Capture the cell that displays the provided text and extract its (x, y) central coordinate. 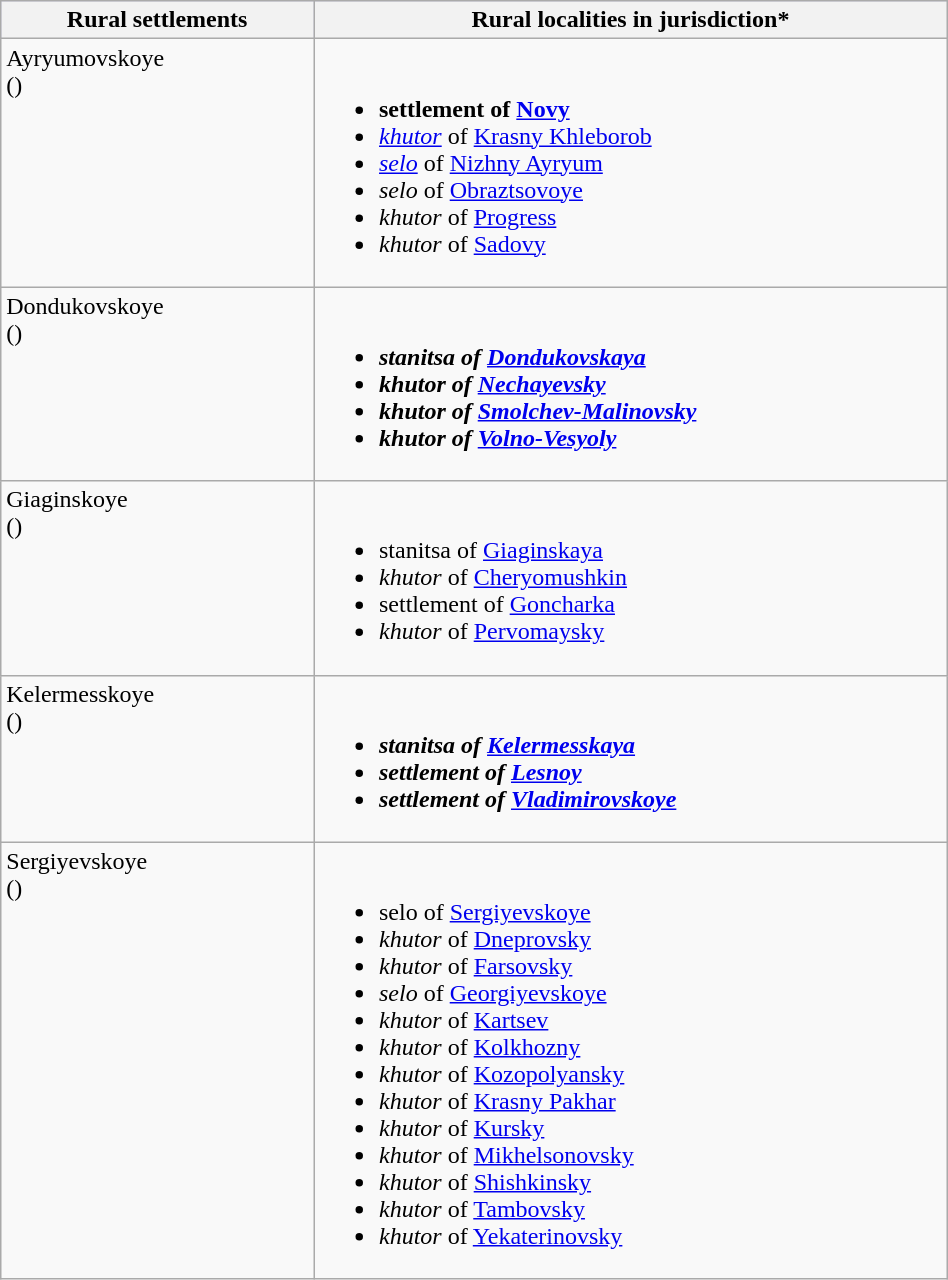
Rural settlements (158, 20)
Sergiyevskoye() (158, 1060)
Kelermesskoye() (158, 758)
stanitsa of Dondukovskayakhutor of Nechayevskykhutor of Smolchev-Malinovskykhutor of Volno-Vesyoly (631, 384)
Giaginskoye() (158, 578)
settlement of Novykhutor of Krasny Khleborobselo of Nizhny Ayryumselo of Obraztsovoyekhutor of Progresskhutor of Sadovy (631, 163)
Dondukovskoye() (158, 384)
Ayryumovskoye() (158, 163)
stanitsa of Kelermesskayasettlement of Lesnoysettlement of Vladimirovskoye (631, 758)
stanitsa of Giaginskayakhutor of Cheryomushkinsettlement of Goncharkakhutor of Pervomaysky (631, 578)
Rural localities in jurisdiction* (631, 20)
